Extract the [x, y] coordinate from the center of the cell holding the provided text.  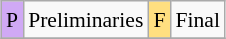
P [12, 20]
Preliminaries [86, 20]
F [159, 20]
Final [198, 20]
